Search for the cell housing the specified text and yield its (x, y) center coordinate. 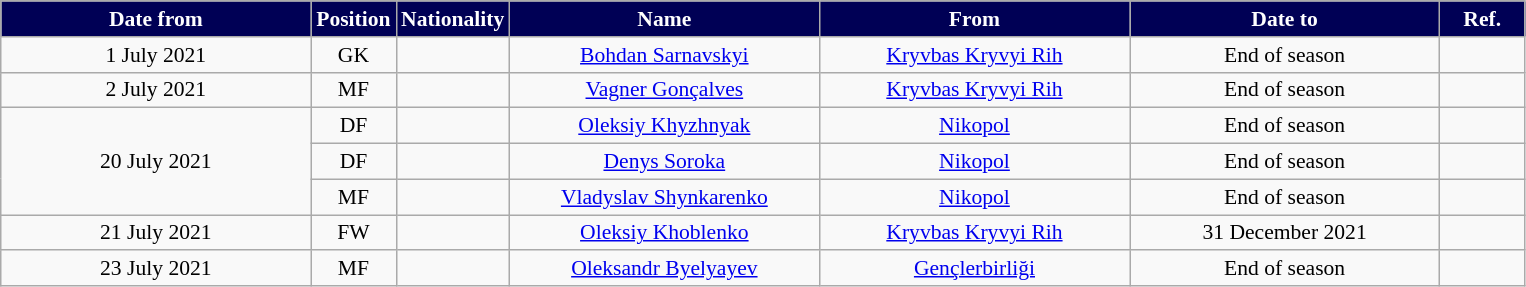
Denys Soroka (664, 162)
From (974, 19)
23 July 2021 (156, 269)
Gençlerbirliği (974, 269)
Name (664, 19)
1 July 2021 (156, 55)
GK (354, 55)
21 July 2021 (156, 233)
Vladyslav Shynkarenko (664, 197)
Position (354, 19)
Nationality (452, 19)
2 July 2021 (156, 90)
Oleksiy Khoblenko (664, 233)
Ref. (1482, 19)
Date to (1285, 19)
Oleksandr Byelyayev (664, 269)
Bohdan Sarnavskyi (664, 55)
FW (354, 233)
Vagner Gonçalves (664, 90)
Oleksiy Khyzhnyak (664, 126)
31 December 2021 (1285, 233)
Date from (156, 19)
20 July 2021 (156, 162)
